Pinpoint the cell where the given text exists, returning its (X, Y) midpoint coordinate. 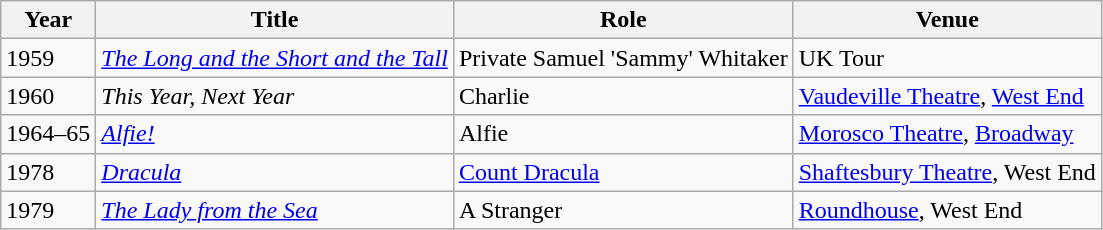
1959 (48, 58)
Vaudeville Theatre, West End (947, 96)
Role (623, 20)
Roundhouse, West End (947, 210)
The Lady from the Sea (275, 210)
Shaftesbury Theatre, West End (947, 172)
This Year, Next Year (275, 96)
A Stranger (623, 210)
Morosco Theatre, Broadway (947, 134)
Private Samuel 'Sammy' Whitaker (623, 58)
1978 (48, 172)
1960 (48, 96)
Alfie! (275, 134)
1979 (48, 210)
1964–65 (48, 134)
Alfie (623, 134)
The Long and the Short and the Tall (275, 58)
Dracula (275, 172)
Year (48, 20)
Venue (947, 20)
UK Tour (947, 58)
Title (275, 20)
Count Dracula (623, 172)
Charlie (623, 96)
